Determine the (X, Y) coordinate at the center of the cell enclosing the given text.  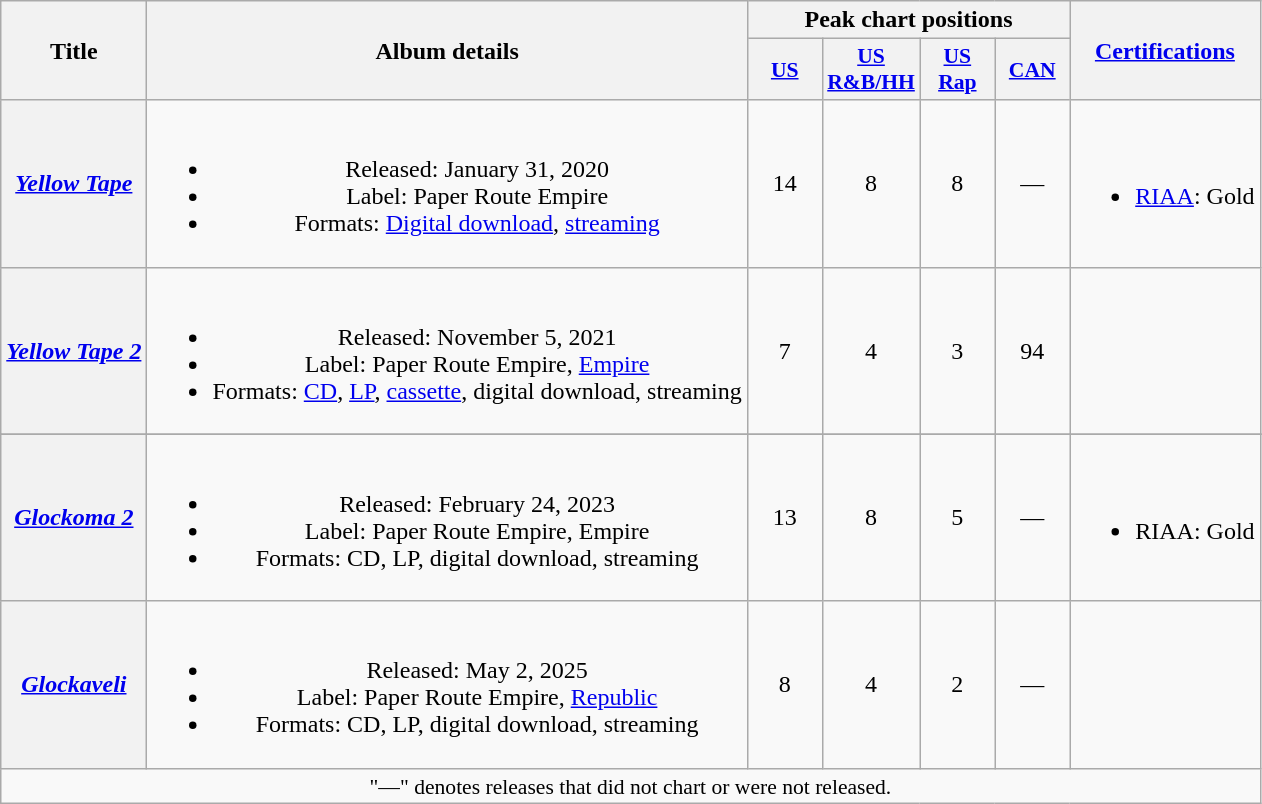
5 (958, 518)
14 (784, 184)
Released: November 5, 2021Label: Paper Route Empire, EmpireFormats: CD, LP, cassette, digital download, streaming (447, 350)
Certifications (1165, 50)
US (784, 70)
Peak chart positions (908, 20)
7 (784, 350)
Title (74, 50)
Album details (447, 50)
CAN (1032, 70)
13 (784, 518)
3 (958, 350)
Glockoma 2 (74, 518)
Glockaveli (74, 684)
Released: February 24, 2023Label: Paper Route Empire, EmpireFormats: CD, LP, digital download, streaming (447, 518)
94 (1032, 350)
"—" denotes releases that did not chart or were not released. (630, 786)
Released: January 31, 2020Label: Paper Route EmpireFormats: Digital download, streaming (447, 184)
Yellow Tape (74, 184)
USR&B/HH (871, 70)
2 (958, 684)
Released: May 2, 2025Label: Paper Route Empire, RepublicFormats: CD, LP, digital download, streaming (447, 684)
Yellow Tape 2 (74, 350)
USRap (958, 70)
